For the text-containing cell, return its midpoint in (x, y) coordinate format. 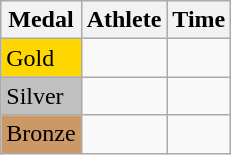
Medal (41, 20)
Silver (41, 96)
Bronze (41, 134)
Athlete (124, 20)
Gold (41, 58)
Time (199, 20)
